Scan for the cell matching the given text and deliver its (X, Y) coordinate at center. 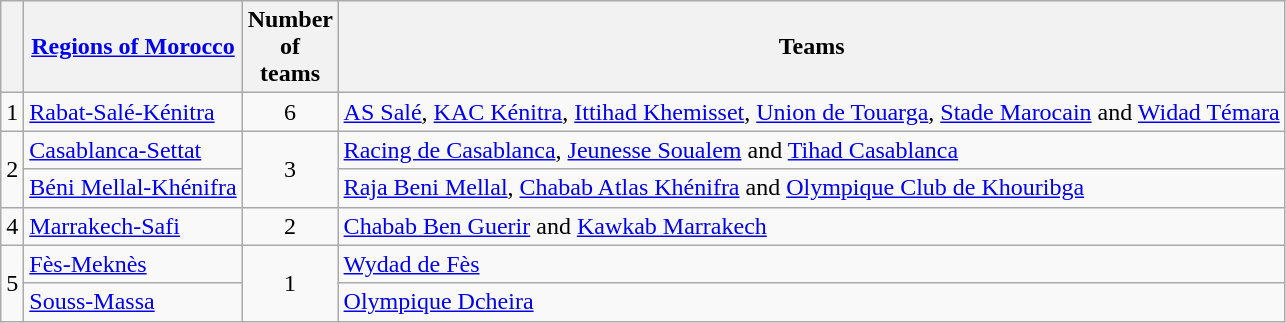
Wydad de Fès (812, 264)
5 (12, 283)
Marrakech-Safi (133, 226)
Rabat-Salé-Kénitra (133, 112)
Souss-Massa (133, 302)
4 (12, 226)
3 (290, 169)
Chabab Ben Guerir and Kawkab Marrakech (812, 226)
Raja Beni Mellal, Chabab Atlas Khénifra and Olympique Club de Khouribga (812, 188)
Racing de Casablanca, Jeunesse Soualem and Tihad Casablanca (812, 150)
Béni Mellal-Khénifra (133, 188)
Regions of Morocco (133, 47)
Olympique Dcheira (812, 302)
AS Salé, KAC Kénitra, Ittihad Khemisset, Union de Touarga, Stade Marocain and Widad Témara (812, 112)
Number of teams (290, 47)
6 (290, 112)
Teams (812, 47)
Casablanca-Settat (133, 150)
Fès-Meknès (133, 264)
